Capture the cell that displays the provided text and extract its [X, Y] central coordinate. 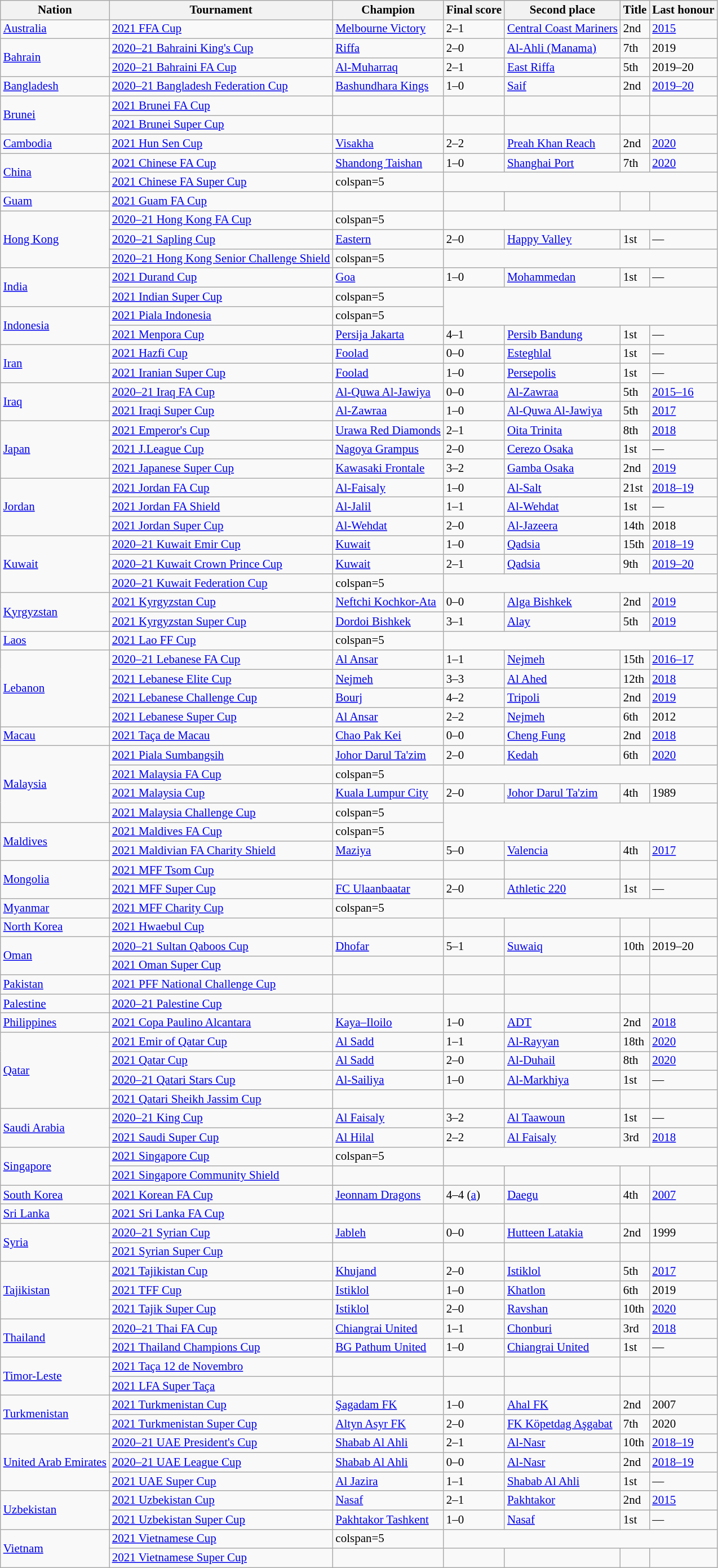
Thailand [55, 1338]
2021 Jordan Super Cup [221, 526]
Persija Jakarta [388, 335]
5–0 [474, 851]
2021 Syrian Super Cup [221, 1252]
Tajikistan [55, 1291]
Daegu [562, 1195]
2021 Menpora Cup [221, 335]
2021 Lao FF Cup [221, 641]
2021 Vietnamese Cup [221, 1539]
Cerezo Osaka [562, 449]
Cheng Fung [562, 736]
Bahrain [55, 58]
Al-Muharraq [388, 67]
Turkmenistan [55, 1415]
2021 Malaysia FA Cup [221, 774]
Esteghlal [562, 354]
Sri Lanka [55, 1214]
Kaya–Iloilo [388, 1023]
Kyrgyzstan [55, 612]
9th [635, 564]
Khatlon [562, 1290]
Champion [388, 10]
2021 MFF Tsom Cup [221, 870]
Iran [55, 364]
2021 Piala Sumbangsih [221, 755]
Al-Salt [562, 488]
Al-Markhiya [562, 1080]
2021 Japanese Super Cup [221, 469]
2021 Turkmenistan Cup [221, 1405]
Al-Jazeera [562, 526]
Oman [55, 956]
Riffa [388, 48]
Australia [55, 29]
Eastern [388, 239]
Ahal FK [562, 1405]
Laos [55, 641]
2021 Turkmenistan Super Cup [221, 1424]
2020–21 Bahraini King's Cup [221, 48]
2021 Hun Sen Cup [221, 144]
Saif [562, 86]
2021 Hazfi Cup [221, 354]
Urawa Red Diamonds [388, 430]
2021 Brunei FA Cup [221, 105]
Final score [474, 10]
2021 Emperor's Cup [221, 430]
Khujand [388, 1271]
5–1 [474, 946]
2021 LFA Super Taça [221, 1386]
2021 Durand Cup [221, 277]
2020–21 Sapling Cup [221, 239]
Pakistan [55, 984]
ADT [562, 1023]
2021 Copa Paulino Alcantara [221, 1023]
2021 Taça 12 de Novembro [221, 1367]
2020–21 Qatari Stars Cup [221, 1080]
2021 Saudi Super Cup [221, 1137]
Dhofar [388, 946]
2020–21 UAE President's Cup [221, 1443]
Bourj [388, 698]
2021 Lebanese Challenge Cup [221, 698]
2021 Uzbekistan Super Cup [221, 1520]
2021 UAE Super Cup [221, 1481]
2021 Uzbekistan Cup [221, 1500]
Al-Jalil [388, 507]
BG Pathum United [388, 1348]
2021 Hwaebul Cup [221, 927]
Oita Trinita [562, 430]
2021 Guam FA Cup [221, 201]
Tripoli [562, 698]
2021 Lebanese Super Cup [221, 717]
Al Hilal [388, 1137]
2020–21 Hong Kong Senior Challenge Shield [221, 258]
Kedah [562, 755]
Myanmar [55, 908]
Alga Bishkek [562, 602]
3–1 [474, 621]
2021 Maldivian FA Charity Shield [221, 851]
Qatar [55, 1071]
Syria [55, 1243]
2021 Chinese FA Super Cup [221, 182]
Hong Kong [55, 240]
12th [635, 679]
2020–21 Kuwait Crown Prince Cup [221, 564]
Indonesia [55, 325]
Uzbekistan [55, 1510]
Al-Faisaly [388, 488]
Gamba Osaka [562, 469]
2021 Kyrgyzstan Super Cup [221, 621]
Chao Pak Kei [388, 736]
Melbourne Victory [388, 29]
Jordan [55, 507]
Şagadam FK [388, 1405]
2020–21 Thai FA Cup [221, 1328]
Philippines [55, 1023]
Nagoya Grampus [388, 449]
Preah Khan Reach [562, 144]
2021 PFF National Challenge Cup [221, 984]
14th [635, 526]
2021 Korean FA Cup [221, 1195]
Alay [562, 621]
2021 Qatar Cup [221, 1061]
Bangladesh [55, 86]
1999 [683, 1233]
2020–21 King Cup [221, 1118]
2020–21 UAE League Cup [221, 1462]
Iraq [55, 402]
2021 Indian Super Cup [221, 297]
South Korea [55, 1195]
4–1 [474, 335]
Bashundhara Kings [388, 86]
Al Ahed [562, 679]
Nation [55, 10]
2021 Kyrgyzstan Cup [221, 602]
Cambodia [55, 144]
India [55, 287]
Al-Ahli (Manama) [562, 48]
Pakhtakor [562, 1500]
Shanghai Port [562, 163]
Athletic 220 [562, 889]
1989 [683, 793]
2021 Tajik Super Cup [221, 1309]
2021 MFF Super Cup [221, 889]
Valencia [562, 851]
Mongolia [55, 880]
Kawasaki Frontale [388, 469]
Maziya [388, 851]
2021 Taça de Macau [221, 736]
21st [635, 488]
2021 Iraqi Super Cup [221, 411]
Pakhtakor Tashkent [388, 1520]
2021 Oman Super Cup [221, 965]
Goa [388, 277]
United Arab Emirates [55, 1463]
2021 Thailand Champions Cup [221, 1348]
2020–21 Hong Kong FA Cup [221, 220]
Happy Valley [562, 239]
2021 Sri Lanka FA Cup [221, 1214]
2021 Qatari Sheikh Jassim Cup [221, 1099]
Guam [55, 201]
Central Coast Mariners [562, 29]
Al Taawoun [562, 1118]
2016–17 [683, 660]
Saudi Arabia [55, 1128]
Jableh [388, 1233]
2021 Malaysia Challenge Cup [221, 812]
Singapore [55, 1166]
4–4 (a) [474, 1195]
2021 Singapore Community Shield [221, 1176]
18th [635, 1042]
Palestine [55, 1004]
4–2 [474, 698]
2020–21 Iraq FA Cup [221, 392]
Al-Sailiya [388, 1080]
2021 Brunei Super Cup [221, 125]
2020–21 Bahraini FA Cup [221, 67]
2021 TFF Cup [221, 1290]
2021 Jordan FA Cup [221, 488]
2020–21 Sultan Qaboos Cup [221, 946]
Tournament [221, 10]
2021 Iranian Super Cup [221, 373]
Visakha [388, 144]
2021 FFA Cup [221, 29]
Timor-Leste [55, 1376]
2020–21 Palestine Cup [221, 1004]
2021 Chinese FA Cup [221, 163]
Japan [55, 449]
Second place [562, 10]
Macau [55, 736]
Vietnam [55, 1548]
3–3 [474, 679]
Dordoi Bishkek [388, 621]
Hutteen Latakia [562, 1233]
2021 Malaysia Cup [221, 793]
North Korea [55, 927]
Chonburi [562, 1328]
2015–16 [683, 392]
2021 Emir of Qatar Cup [221, 1042]
2021 Lebanese Elite Cup [221, 679]
Last honour [683, 10]
Title [635, 10]
2020–21 Lebanese FA Cup [221, 660]
2021 Maldives FA Cup [221, 832]
2020–21 Syrian Cup [221, 1233]
2021 Jordan FA Shield [221, 507]
2012 [683, 717]
2021 MFF Charity Cup [221, 908]
2020–21 Bangladesh Federation Cup [221, 86]
Maldives [55, 841]
Al-Rayyan [562, 1042]
Al Jazira [388, 1481]
East Riffa [562, 67]
2020–21 Kuwait Emir Cup [221, 545]
Persib Bandung [562, 335]
Ravshan [562, 1309]
Altyn Asyr FK [388, 1424]
2021 Vietnamese Super Cup [221, 1558]
2021 J.League Cup [221, 449]
Shandong Taishan [388, 163]
2021 Tajikistan Cup [221, 1271]
Suwaiq [562, 946]
Brunei [55, 115]
Persepolis [562, 373]
Neftchi Kochkor-Ata [388, 602]
2020–21 Kuwait Federation Cup [221, 583]
FC Ulaanbaatar [388, 889]
China [55, 173]
Kuala Lumpur City [388, 793]
Lebanon [55, 688]
FK Köpetdag Aşgabat [562, 1424]
Mohammedan [562, 277]
2021 Piala Indonesia [221, 316]
Al-Duhail [562, 1061]
2021 Singapore Cup [221, 1156]
Jeonnam Dragons [388, 1195]
Malaysia [55, 784]
